Determine the (X, Y) coordinate at the center of the cell enclosing the given text.  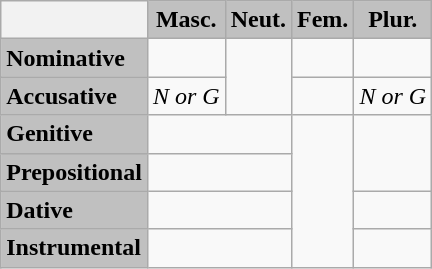
Fem. (323, 20)
Genitive (74, 134)
Nominative (74, 58)
Plur. (393, 20)
Neut. (258, 20)
Masc. (186, 20)
Dative (74, 210)
Prepositional (74, 172)
Accusative (74, 96)
Instrumental (74, 248)
